Return the (x, y) coordinate for the center point of the cell that contains the specified text.  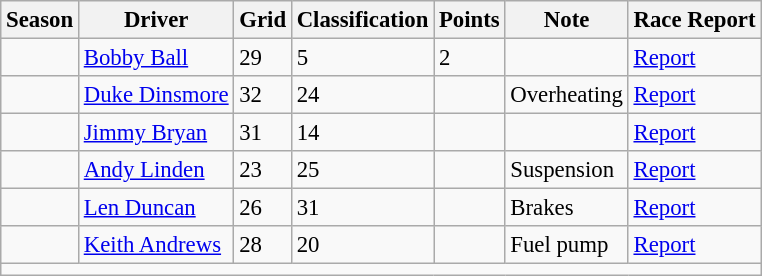
20 (362, 245)
5 (362, 58)
Overheating (566, 95)
23 (262, 170)
Brakes (566, 208)
Grid (262, 20)
2 (470, 58)
14 (362, 133)
28 (262, 245)
24 (362, 95)
Race Report (694, 20)
Driver (156, 20)
29 (262, 58)
Classification (362, 20)
32 (262, 95)
Points (470, 20)
Duke Dinsmore (156, 95)
26 (262, 208)
Season (40, 20)
Note (566, 20)
Jimmy Bryan (156, 133)
Keith Andrews (156, 245)
Len Duncan (156, 208)
Suspension (566, 170)
Fuel pump (566, 245)
Bobby Ball (156, 58)
25 (362, 170)
Andy Linden (156, 170)
